Extract the [X, Y] coordinate from the center of the cell holding the provided text.  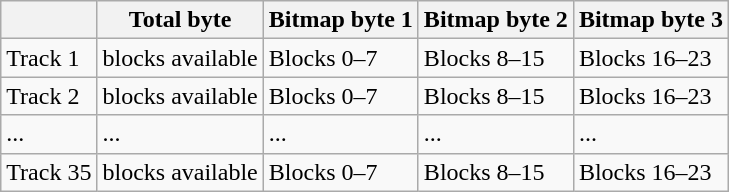
Total byte [180, 20]
Track 1 [49, 58]
Bitmap byte 3 [650, 20]
Bitmap byte 1 [340, 20]
Track 35 [49, 172]
Track 2 [49, 96]
Bitmap byte 2 [496, 20]
